Scan for the cell matching the given text and deliver its (x, y) coordinate at center. 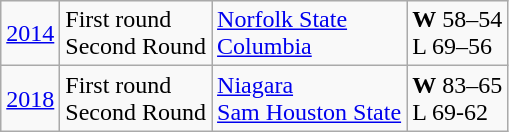
2018 (30, 98)
2014 (30, 34)
Norfolk StateColumbia (310, 34)
W 58–54 L 69–56 (458, 34)
W 83–65L 69-62 (458, 98)
NiagaraSam Houston State (310, 98)
